Provide the [X, Y] coordinate of the cell's center where the given text is located.  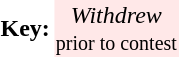
Withdrewprior to contest [116, 28]
